Detect which cell encompasses the target text, then output its [X, Y] center coordinate. 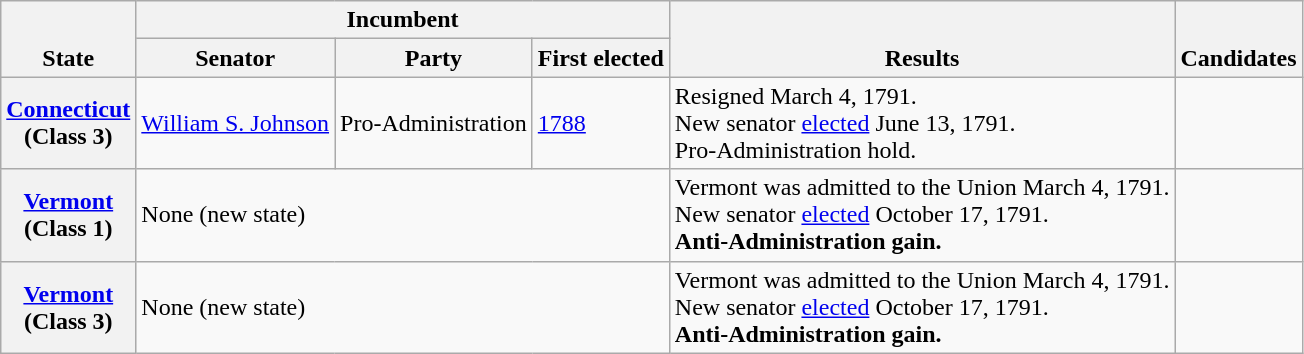
Pro-Administration [434, 123]
Senator [236, 58]
Vermont(Class 1) [68, 215]
Connecticut(Class 3) [68, 123]
Incumbent [402, 20]
Vermont(Class 3) [68, 307]
Results [922, 39]
State [68, 39]
Party [434, 58]
William S. Johnson [236, 123]
1788 [600, 123]
Candidates [1238, 39]
First elected [600, 58]
Resigned March 4, 1791.New senator elected June 13, 1791.Pro-Administration hold. [922, 123]
